Search for the cell housing the specified text and yield its (x, y) center coordinate. 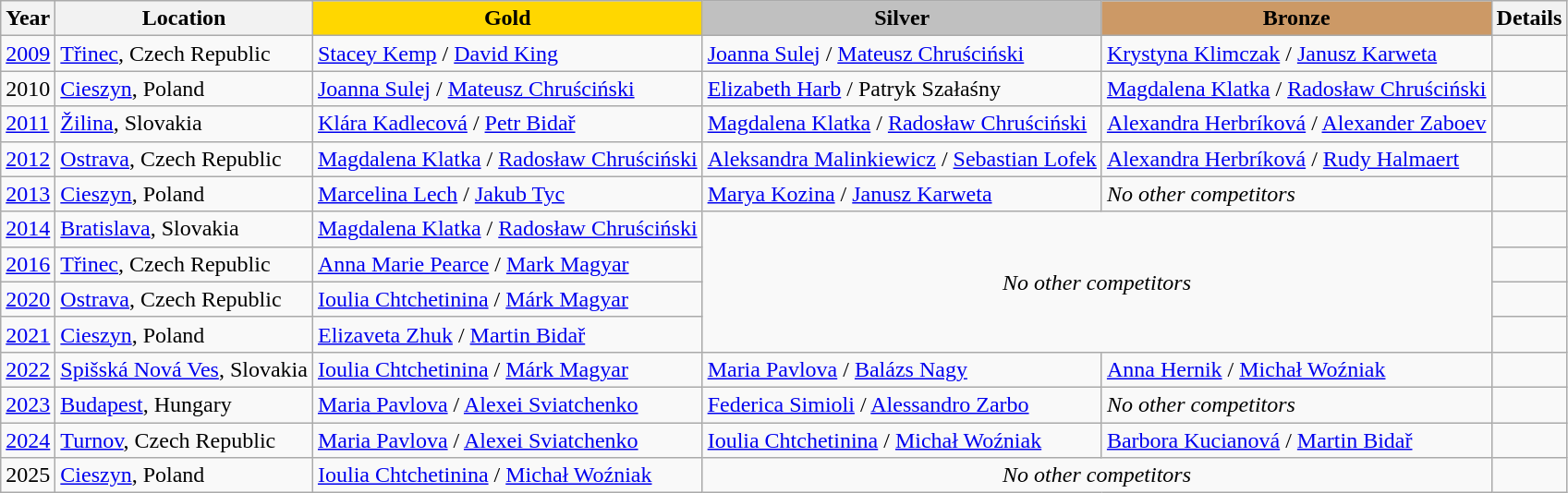
Barbora Kucianová / Martin Bidař (1296, 440)
Budapest, Hungary (185, 404)
Anna Marie Pearce / Mark Magyar (507, 264)
2021 (28, 334)
Location (185, 18)
Elizabeth Harb / Patryk Szałaśny (902, 89)
Turnov, Czech Republic (185, 440)
2016 (28, 264)
Krystyna Klimczak / Janusz Karweta (1296, 54)
2025 (28, 475)
Klára Kadlecová / Petr Bidař (507, 124)
2010 (28, 89)
2024 (28, 440)
Bronze (1296, 18)
Alexandra Herbríková / Rudy Halmaert (1296, 159)
Spišská Nová Ves, Slovakia (185, 369)
Elizaveta Zhuk / Martin Bidař (507, 334)
2009 (28, 54)
Details (1529, 18)
Marcelina Lech / Jakub Tyc (507, 194)
2012 (28, 159)
Maria Pavlova / Balázs Nagy (902, 369)
Year (28, 18)
2011 (28, 124)
Federica Simioli / Alessandro Zarbo (902, 404)
Žilina, Slovakia (185, 124)
2022 (28, 369)
2023 (28, 404)
Alexandra Herbríková / Alexander Zaboev (1296, 124)
Aleksandra Malinkiewicz / Sebastian Lofek (902, 159)
2020 (28, 299)
2013 (28, 194)
Gold (507, 18)
Bratislava, Slovakia (185, 229)
2014 (28, 229)
Stacey Kemp / David King (507, 54)
Anna Hernik / Michał Woźniak (1296, 369)
Marya Kozina / Janusz Karweta (902, 194)
Silver (902, 18)
